Output the (X, Y) coordinate of the center of the cell containing the given text.  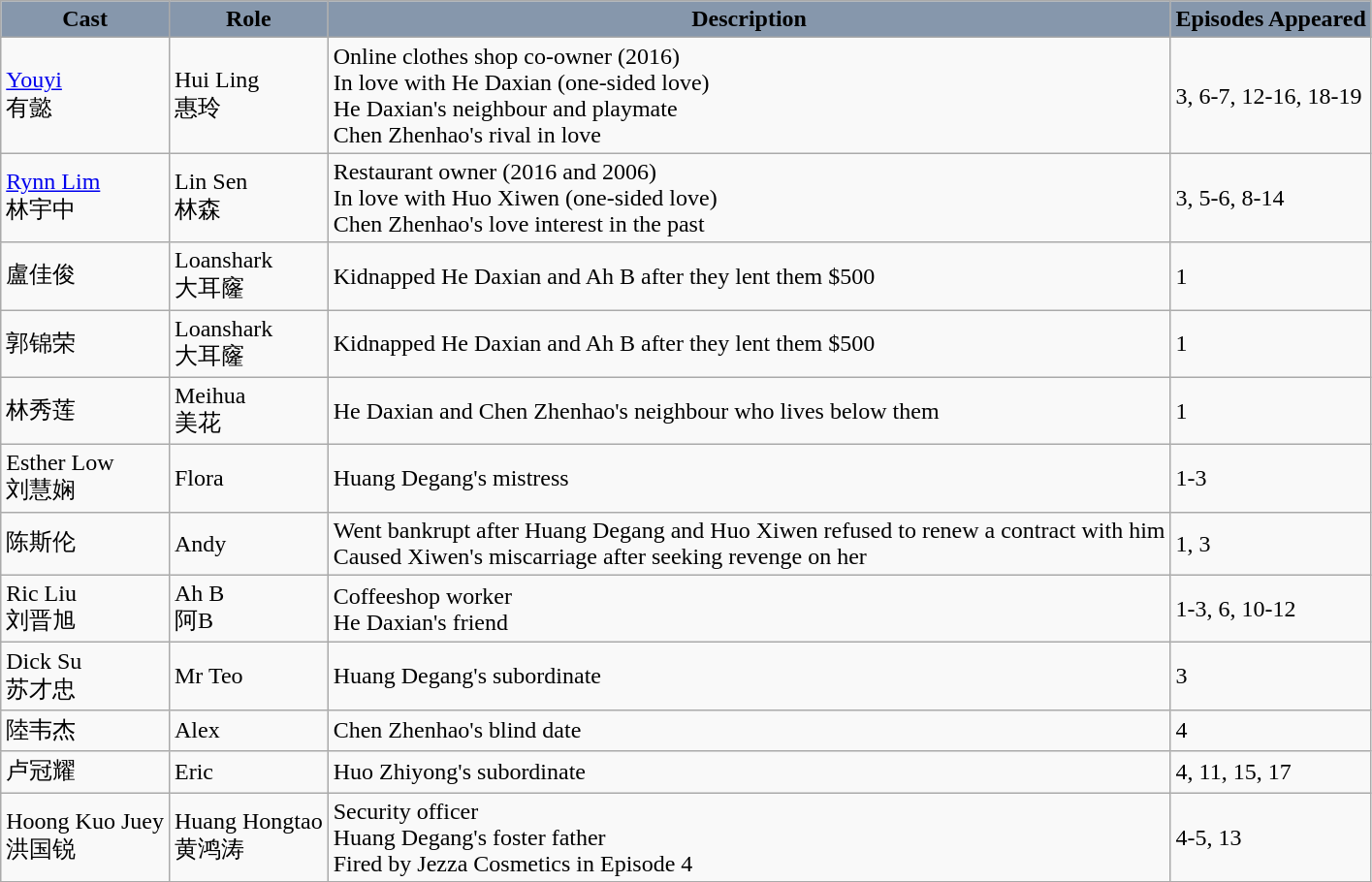
4-5, 13 (1270, 837)
盧佳俊 (85, 276)
Went bankrupt after Huang Degang and Huo Xiwen refused to renew a contract with him Caused Xiwen's miscarriage after seeking revenge on her (749, 543)
Online clothes shop co-owner (2016)In love with He Daxian (one-sided love)He Daxian's neighbour and playmateChen Zhenhao's rival in love (749, 95)
Youyi有懿 (85, 95)
4 (1270, 731)
Coffeeshop worker He Daxian's friend (749, 609)
He Daxian and Chen Zhenhao's neighbour who lives below them (749, 411)
Huang Degang's mistress (749, 479)
Andy (248, 543)
Alex (248, 731)
Mr Teo (248, 677)
Rynn Lim 林宇中 (85, 198)
Huo Zhiyong's subordinate (749, 772)
郭锦荣 (85, 344)
Hui Ling 惠玲 (248, 95)
1-3 (1270, 479)
Flora (248, 479)
林秀莲 (85, 411)
陸韦杰 (85, 731)
Ric Liu 刘晋旭 (85, 609)
1-3, 6, 10-12 (1270, 609)
3, 6-7, 12-16, 18-19 (1270, 95)
Security officerHuang Degang's foster fatherFired by Jezza Cosmetics in Episode 4 (749, 837)
Huang Hongtao 黄鸿涛 (248, 837)
Episodes Appeared (1270, 19)
Esther Low 刘慧娴 (85, 479)
4, 11, 15, 17 (1270, 772)
Restaurant owner (2016 and 2006)In love with Huo Xiwen (one-sided love)Chen Zhenhao's love interest in the past (749, 198)
Lin Sen 林森 (248, 198)
Huang Degang's subordinate (749, 677)
卢冠耀 (85, 772)
3 (1270, 677)
1, 3 (1270, 543)
Ah B 阿B (248, 609)
陈斯伦 (85, 543)
Meihua 美花 (248, 411)
Eric (248, 772)
Description (749, 19)
Dick Su 苏才忠 (85, 677)
Role (248, 19)
Hoong Kuo Juey 洪国锐 (85, 837)
3, 5-6, 8-14 (1270, 198)
Cast (85, 19)
Chen Zhenhao's blind date (749, 731)
